Search for the cell housing the specified text and yield its (x, y) center coordinate. 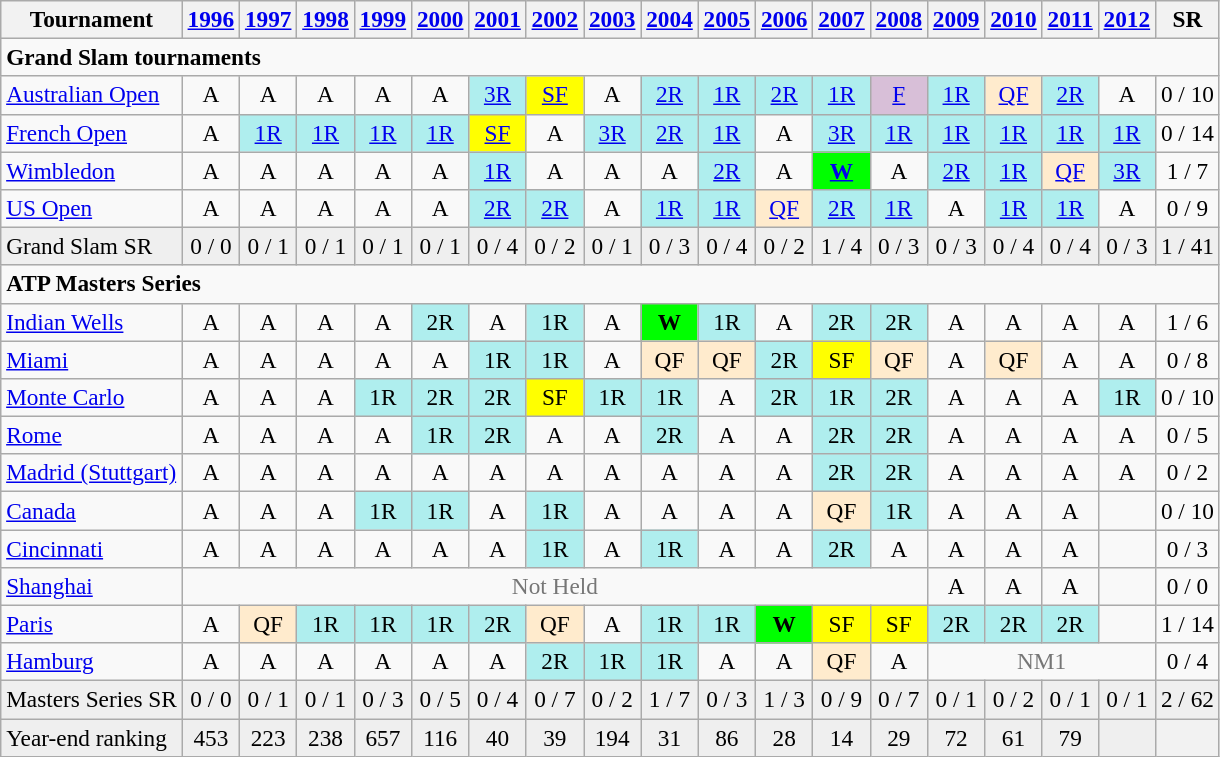
29 (898, 737)
Shanghai (92, 586)
2002 (554, 19)
2001 (498, 19)
Year-end ranking (92, 737)
40 (498, 737)
Wimbledon (92, 170)
238 (326, 737)
2010 (1014, 19)
2003 (612, 19)
61 (1014, 737)
2005 (726, 19)
Tournament (92, 19)
Paris (92, 624)
1 / 4 (842, 246)
Not Held (554, 586)
0 / 14 (1188, 133)
1997 (268, 19)
Miami (92, 359)
0 / 8 (1188, 359)
2009 (956, 19)
1 / 6 (1188, 322)
453 (210, 737)
Hamburg (92, 662)
US Open (92, 208)
72 (956, 737)
86 (726, 737)
F (898, 95)
NM1 (1041, 662)
1 / 41 (1188, 246)
1 / 3 (784, 699)
1996 (210, 19)
2000 (440, 19)
39 (554, 737)
Indian Wells (92, 322)
2011 (1070, 19)
Madrid (Stuttgart) (92, 473)
Rome (92, 435)
1998 (326, 19)
Monte Carlo (92, 397)
2 / 62 (1188, 699)
Grand Slam tournaments (610, 57)
2007 (842, 19)
28 (784, 737)
657 (382, 737)
Cincinnati (92, 548)
1 / 14 (1188, 624)
116 (440, 737)
2012 (1126, 19)
223 (268, 737)
2006 (784, 19)
2004 (670, 19)
194 (612, 737)
ATP Masters Series (610, 284)
79 (1070, 737)
14 (842, 737)
31 (670, 737)
2008 (898, 19)
1999 (382, 19)
SR (1188, 19)
Australian Open (92, 95)
Canada (92, 510)
Grand Slam SR (92, 246)
French Open (92, 133)
Masters Series SR (92, 699)
